From the cell containing the given text, extract its center point as [X, Y] coordinate. 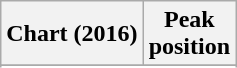
Peakposition [189, 34]
Chart (2016) [72, 34]
